Identify which cell holds the provided text, then report its [X, Y] central coordinate. 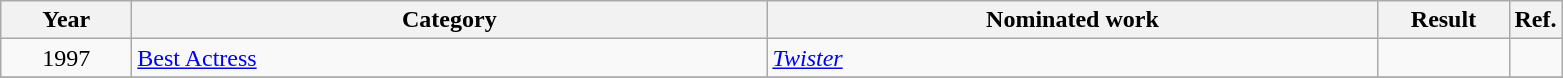
1997 [66, 58]
Twister [1072, 58]
Best Actress [450, 58]
Ref. [1536, 20]
Result [1444, 20]
Year [66, 20]
Category [450, 20]
Nominated work [1072, 20]
